Determine the (x, y) coordinate at the center of the cell enclosing the given text.  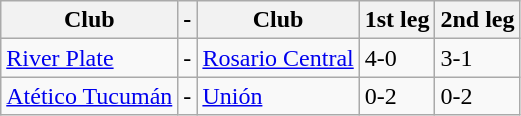
Atético Tucumán (90, 96)
1st leg (397, 20)
Unión (278, 96)
3-1 (478, 58)
4-0 (397, 58)
River Plate (90, 58)
Rosario Central (278, 58)
2nd leg (478, 20)
